Locate the cell with the specified text and output its (X, Y) center coordinate. 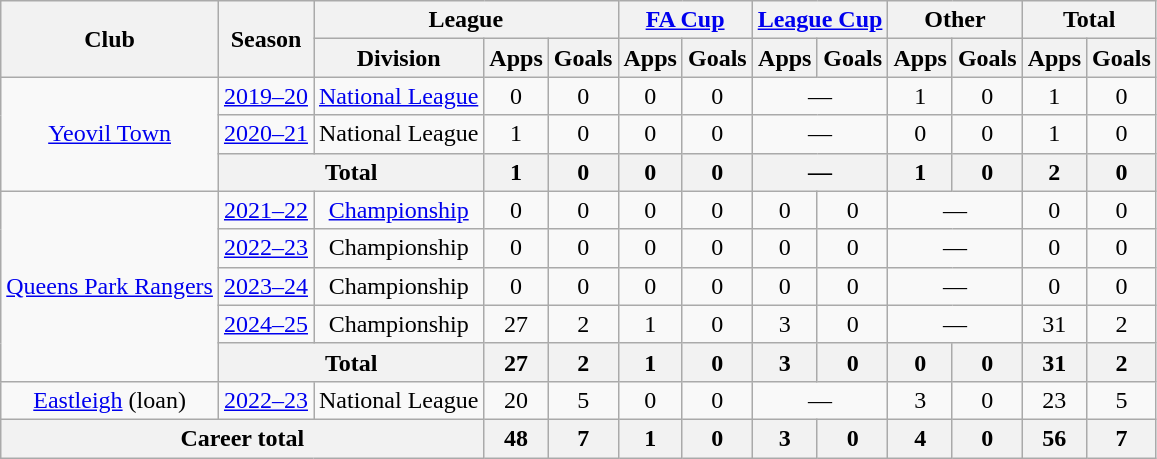
23 (1054, 400)
Club (110, 39)
20 (516, 400)
2021–22 (266, 210)
Other (955, 20)
Eastleigh (loan) (110, 400)
League (466, 20)
Career total (242, 438)
Division (399, 58)
4 (920, 438)
2024–25 (266, 324)
2019–20 (266, 96)
FA Cup (685, 20)
2020–21 (266, 134)
48 (516, 438)
2023–24 (266, 286)
56 (1054, 438)
Queens Park Rangers (110, 286)
Yeovil Town (110, 134)
League Cup (820, 20)
Season (266, 39)
